Return (X, Y) of the center of cell containing provided text 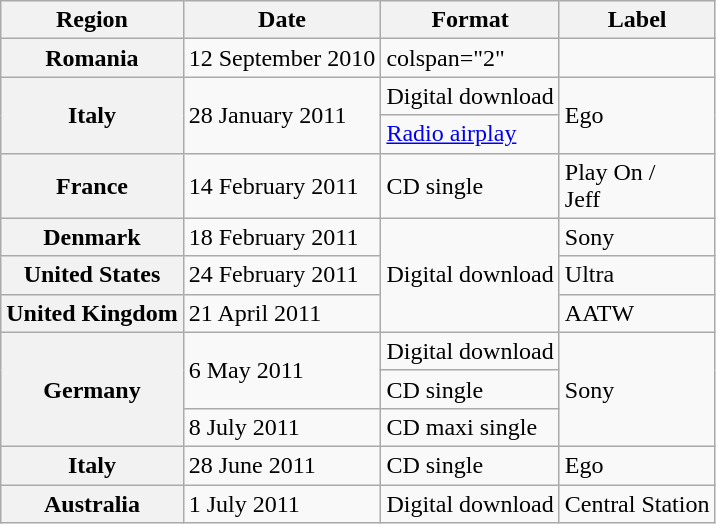
Radio airplay (470, 134)
Australia (92, 503)
1 July 2011 (282, 503)
Format (470, 20)
6 May 2011 (282, 370)
Date (282, 20)
28 June 2011 (282, 465)
8 July 2011 (282, 427)
12 September 2010 (282, 58)
United Kingdom (92, 313)
Region (92, 20)
Germany (92, 389)
United States (92, 275)
CD maxi single (470, 427)
colspan="2" (470, 58)
Label (637, 20)
14 February 2011 (282, 186)
Ultra (637, 275)
Romania (92, 58)
Play On / Jeff (637, 186)
21 April 2011 (282, 313)
18 February 2011 (282, 237)
Central Station (637, 503)
28 January 2011 (282, 115)
Denmark (92, 237)
France (92, 186)
AATW (637, 313)
24 February 2011 (282, 275)
